Scan for the cell matching the given text and deliver its [X, Y] coordinate at center. 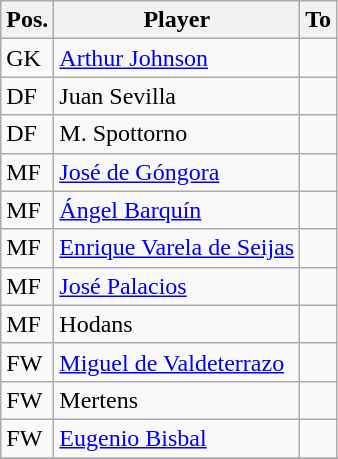
Player [177, 20]
To [318, 20]
Mertens [177, 400]
GK [28, 58]
Ángel Barquín [177, 210]
Eugenio Bisbal [177, 438]
Arthur Johnson [177, 58]
Miguel de Valdeterrazo [177, 362]
Juan Sevilla [177, 96]
M. Spottorno [177, 134]
José Palacios [177, 286]
Enrique Varela de Seijas [177, 248]
José de Góngora [177, 172]
Hodans [177, 324]
Pos. [28, 20]
